Capture the cell that displays the provided text and extract its (X, Y) central coordinate. 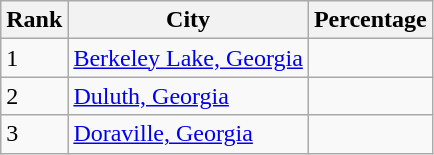
3 (34, 134)
Doraville, Georgia (188, 134)
Percentage (370, 20)
1 (34, 58)
Duluth, Georgia (188, 96)
City (188, 20)
2 (34, 96)
Berkeley Lake, Georgia (188, 58)
Rank (34, 20)
